For the text-containing cell, return its midpoint in (X, Y) coordinate format. 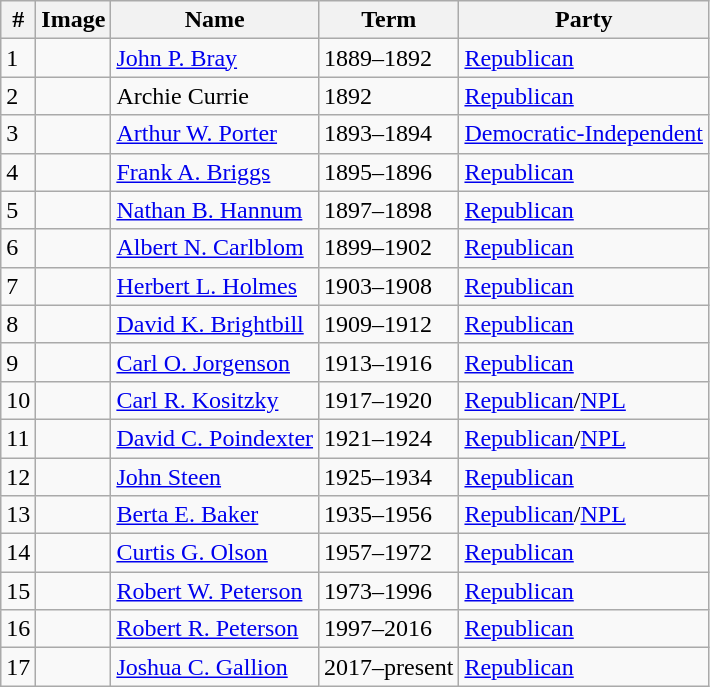
13 (18, 515)
14 (18, 553)
Berta E. Baker (215, 515)
1973–1996 (389, 591)
David K. Brightbill (215, 324)
1903–1908 (389, 286)
1917–1920 (389, 400)
Name (215, 20)
Robert W. Peterson (215, 591)
Nathan B. Hannum (215, 210)
10 (18, 400)
Archie Currie (215, 96)
1997–2016 (389, 629)
Frank A. Briggs (215, 172)
Carl R. Kositzky (215, 400)
11 (18, 438)
1925–1934 (389, 477)
Arthur W. Porter (215, 134)
Joshua C. Gallion (215, 667)
David C. Poindexter (215, 438)
9 (18, 362)
1921–1924 (389, 438)
8 (18, 324)
1892 (389, 96)
Robert R. Peterson (215, 629)
17 (18, 667)
1 (18, 58)
7 (18, 286)
1893–1894 (389, 134)
1889–1892 (389, 58)
2017–present (389, 667)
1895–1896 (389, 172)
3 (18, 134)
1899–1902 (389, 248)
1897–1898 (389, 210)
Democratic-Independent (584, 134)
4 (18, 172)
1909–1912 (389, 324)
1935–1956 (389, 515)
Herbert L. Holmes (215, 286)
15 (18, 591)
5 (18, 210)
1913–1916 (389, 362)
2 (18, 96)
16 (18, 629)
Party (584, 20)
Carl O. Jorgenson (215, 362)
Curtis G. Olson (215, 553)
Term (389, 20)
John Steen (215, 477)
Albert N. Carlblom (215, 248)
John P. Bray (215, 58)
# (18, 20)
Image (74, 20)
6 (18, 248)
1957–1972 (389, 553)
12 (18, 477)
